Find where the given text appears and provide that cell's center as [X, Y] coordinate. 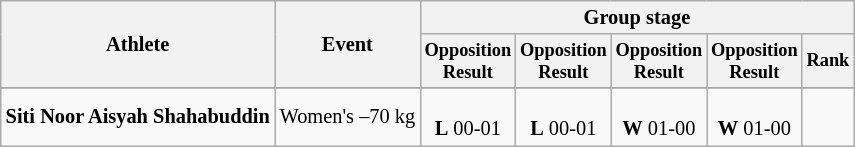
Group stage [637, 17]
Rank [828, 61]
Athlete [138, 44]
Event [348, 44]
Women's –70 kg [348, 117]
Siti Noor Aisyah Shahabuddin [138, 117]
